Extract the [x, y] coordinate from the center of the cell holding the provided text.  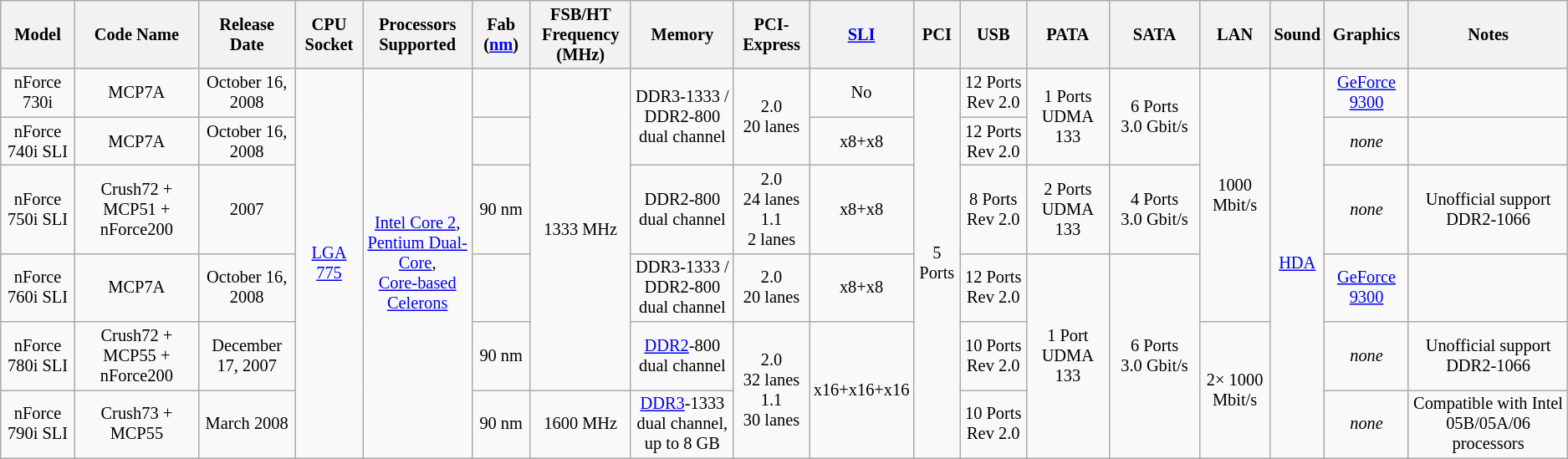
Processors Supported [417, 34]
nForce 760i SLI [38, 288]
8 Ports Rev 2.0 [993, 209]
1333 MHz [580, 229]
nForce 740i SLI [38, 141]
2.024 lanes1.12 lanes [771, 209]
1 Ports UDMA 133 [1067, 117]
USB [993, 34]
DDR3-1333dual channel, up to 8 GB [682, 424]
Intel Core 2,Pentium Dual-Core, Core-based Celerons [417, 263]
Sound [1298, 34]
1 Port UDMA 133 [1067, 356]
nForce 790i SLI [38, 424]
No [861, 93]
Crush72 + MCP55 + nForce200 [136, 356]
2007 [247, 209]
Graphics [1366, 34]
1000 Mbit/s [1235, 196]
March 2008 [247, 424]
2× 1000 Mbit/s [1235, 390]
Code Name [136, 34]
Compatible with Intel 05B/05A/06 processors [1489, 424]
5 Ports [937, 263]
CPU Socket [329, 34]
2.032 lanes1.130 lanes [771, 390]
Model [38, 34]
Crush72 + MCP51 + nForce200 [136, 209]
Crush73 + MCP55 [136, 424]
SLI [861, 34]
SATA [1154, 34]
Notes [1489, 34]
PCI [937, 34]
Release Date [247, 34]
1600 MHz [580, 424]
nForce 750i SLI [38, 209]
LAN [1235, 34]
December 17, 2007 [247, 356]
Memory [682, 34]
x16+x16+x16 [861, 390]
nForce 730i [38, 93]
FSB/HTFrequency (MHz) [580, 34]
PATA [1067, 34]
HDA [1298, 263]
LGA 775 [329, 263]
2 Ports UDMA 133 [1067, 209]
Fab (nm) [501, 34]
PCI-Express [771, 34]
nForce 780i SLI [38, 356]
4 Ports 3.0 Gbit/s [1154, 209]
